Return [x, y] of the center of cell containing provided text 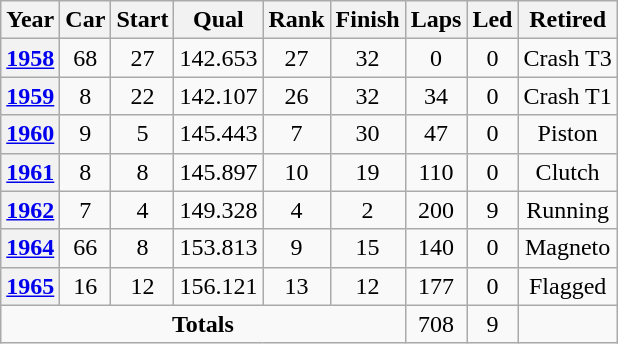
1962 [30, 210]
5 [142, 134]
142.107 [218, 96]
Crash T1 [568, 96]
Finish [368, 20]
Running [568, 210]
1965 [30, 286]
200 [436, 210]
22 [142, 96]
142.653 [218, 58]
Car [86, 20]
156.121 [218, 286]
153.813 [218, 248]
1964 [30, 248]
140 [436, 248]
1961 [30, 172]
30 [368, 134]
15 [368, 248]
177 [436, 286]
1960 [30, 134]
1958 [30, 58]
19 [368, 172]
Rank [296, 20]
Piston [568, 134]
Totals [203, 324]
Clutch [568, 172]
708 [436, 324]
Retired [568, 20]
26 [296, 96]
34 [436, 96]
Magneto [568, 248]
1959 [30, 96]
66 [86, 248]
Crash T3 [568, 58]
10 [296, 172]
Laps [436, 20]
Year [30, 20]
16 [86, 286]
Start [142, 20]
Flagged [568, 286]
Led [492, 20]
145.443 [218, 134]
110 [436, 172]
149.328 [218, 210]
47 [436, 134]
145.897 [218, 172]
Qual [218, 20]
68 [86, 58]
2 [368, 210]
13 [296, 286]
